Detect which cell encompasses the target text, then output its [X, Y] center coordinate. 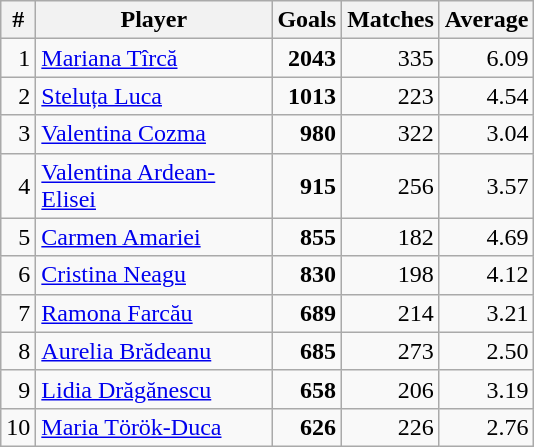
6.09 [486, 58]
214 [391, 313]
6 [18, 275]
Mariana Tîrcă [154, 58]
206 [391, 389]
685 [307, 351]
3.04 [486, 134]
2.50 [486, 351]
658 [307, 389]
322 [391, 134]
Steluța Luca [154, 96]
1 [18, 58]
5 [18, 237]
Lidia Drăgănescu [154, 389]
Matches [391, 20]
Carmen Amariei [154, 237]
1013 [307, 96]
3.19 [486, 389]
2 [18, 96]
626 [307, 427]
3.21 [486, 313]
Goals [307, 20]
335 [391, 58]
Player [154, 20]
223 [391, 96]
198 [391, 275]
4 [18, 186]
# [18, 20]
4.54 [486, 96]
Maria Török-Duca [154, 427]
Valentina Cozma [154, 134]
2043 [307, 58]
689 [307, 313]
855 [307, 237]
8 [18, 351]
4.12 [486, 275]
3 [18, 134]
10 [18, 427]
273 [391, 351]
Ramona Farcău [154, 313]
Valentina Ardean-Elisei [154, 186]
915 [307, 186]
Aurelia Brădeanu [154, 351]
980 [307, 134]
7 [18, 313]
226 [391, 427]
256 [391, 186]
182 [391, 237]
4.69 [486, 237]
3.57 [486, 186]
Cristina Neagu [154, 275]
830 [307, 275]
2.76 [486, 427]
9 [18, 389]
Average [486, 20]
